Scan for the cell matching the given text and deliver its [x, y] coordinate at center. 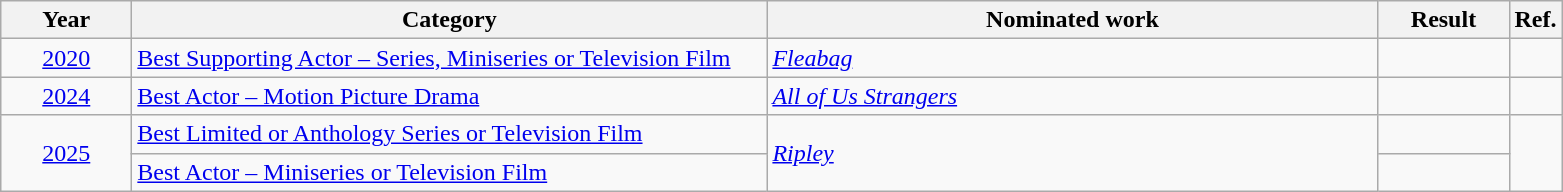
Best Actor – Motion Picture Drama [450, 96]
Result [1444, 20]
Best Limited or Anthology Series or Television Film [450, 134]
All of Us Strangers [1072, 96]
Best Actor – Miniseries or Television Film [450, 172]
2020 [66, 58]
2025 [66, 153]
Fleabag [1072, 58]
Category [450, 20]
Best Supporting Actor – Series, Miniseries or Television Film [450, 58]
Year [66, 20]
Ref. [1536, 20]
Ripley [1072, 153]
2024 [66, 96]
Nominated work [1072, 20]
